Find where the given text appears and provide that cell's center as [x, y] coordinate. 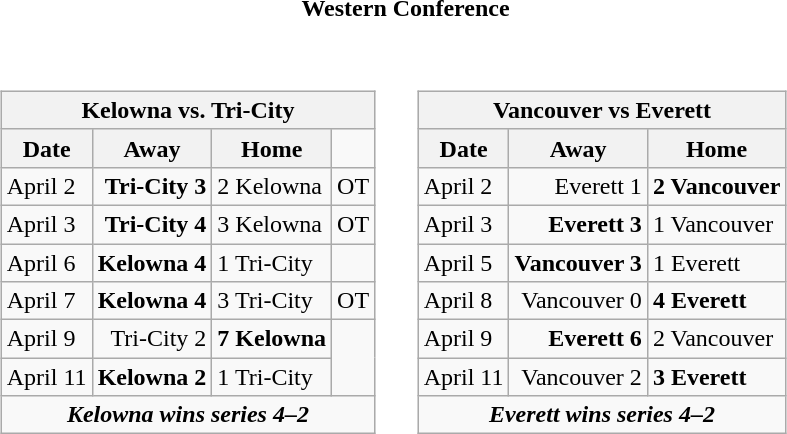
Tri-City 2 [152, 339]
April 8 [464, 301]
3 Everett [716, 377]
Everett 1 [578, 186]
April 6 [46, 263]
Tri-City 4 [152, 224]
Vancouver 3 [578, 263]
4 Everett [716, 301]
Kelowna 2 [152, 377]
Kelowna vs. Tri-City [188, 110]
1 Vancouver [716, 224]
Vancouver vs Everett [602, 110]
Everett 6 [578, 339]
Vancouver 2 [578, 377]
Kelowna wins series 4–2 [188, 415]
2 Kelowna [272, 186]
Tri-City 3 [152, 186]
Vancouver 0 [578, 301]
April 7 [46, 301]
7 Kelowna [272, 339]
Everett wins series 4–2 [602, 415]
April 5 [464, 263]
1 Everett [716, 263]
3 Kelowna [272, 224]
3 Tri-City [272, 301]
Everett 3 [578, 224]
